Return [x, y] of the center of cell containing provided text 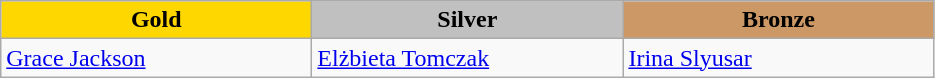
Grace Jackson [156, 58]
Silver [468, 20]
Elżbieta Tomczak [468, 58]
Bronze [778, 20]
Gold [156, 20]
Irina Slyusar [778, 58]
